Locate the cell with the specified text and output its (x, y) center coordinate. 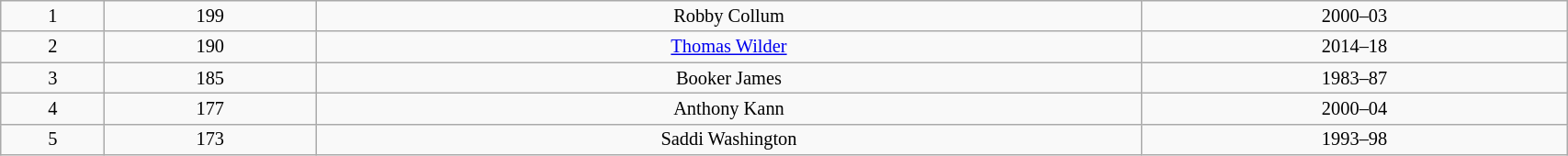
2014–18 (1354, 47)
2000–04 (1354, 108)
Booker James (729, 78)
Saddi Washington (729, 139)
Anthony Kann (729, 108)
3 (53, 78)
1983–87 (1354, 78)
185 (210, 78)
4 (53, 108)
190 (210, 47)
2 (53, 47)
Robby Collum (729, 16)
2000–03 (1354, 16)
Thomas Wilder (729, 47)
173 (210, 139)
199 (210, 16)
177 (210, 108)
1993–98 (1354, 139)
5 (53, 139)
1 (53, 16)
